Output the (x, y) coordinate of the center of the cell containing the given text.  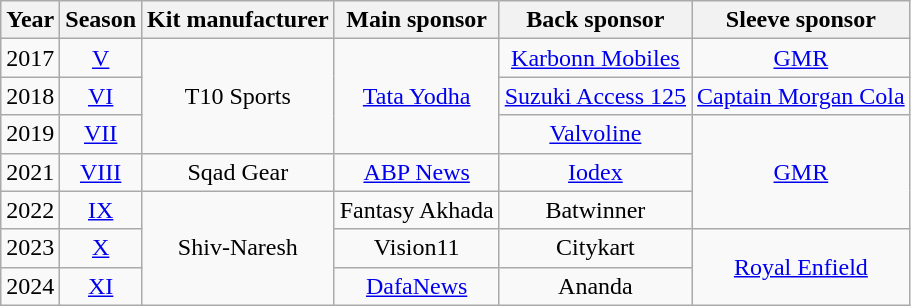
Kit manufacturer (238, 20)
Iodex (595, 172)
2023 (30, 248)
Vision11 (416, 248)
Shiv-Naresh (238, 248)
X (101, 248)
DafaNews (416, 286)
Tata Yodha (416, 96)
T10 Sports (238, 96)
Royal Enfield (802, 267)
2018 (30, 96)
2022 (30, 210)
Suzuki Access 125 (595, 96)
IX (101, 210)
2024 (30, 286)
2017 (30, 58)
Captain Morgan Cola (802, 96)
Sqad Gear (238, 172)
2019 (30, 134)
Fantasy Akhada (416, 210)
VI (101, 96)
Season (101, 20)
2021 (30, 172)
Back sponsor (595, 20)
Sleeve sponsor (802, 20)
Citykart (595, 248)
Valvoline (595, 134)
XI (101, 286)
Batwinner (595, 210)
ABP News (416, 172)
Ananda (595, 286)
V (101, 58)
VIII (101, 172)
VII (101, 134)
Main sponsor (416, 20)
Karbonn Mobiles (595, 58)
Year (30, 20)
